Return the [X, Y] coordinate for the center point of the cell that contains the specified text.  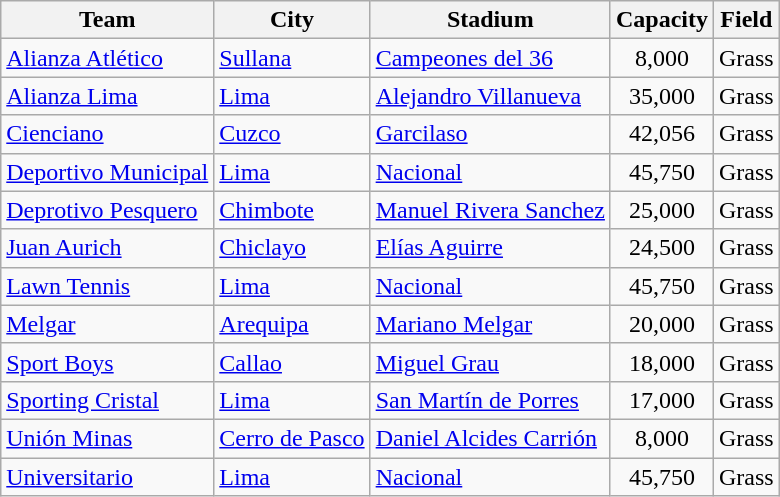
Melgar [108, 324]
Sullana [292, 58]
Garcilaso [490, 134]
Alianza Lima [108, 96]
San Martín de Porres [490, 400]
Unión Minas [108, 438]
Universitario [108, 477]
Campeones del 36 [490, 58]
Field [746, 20]
18,000 [662, 362]
Arequipa [292, 324]
Deportivo Municipal [108, 172]
Deprotivo Pesquero [108, 210]
Miguel Grau [490, 362]
City [292, 20]
17,000 [662, 400]
Juan Aurich [108, 248]
Alianza Atlético [108, 58]
Chimbote [292, 210]
Daniel Alcides Carrión [490, 438]
Alejandro Villanueva [490, 96]
Stadium [490, 20]
42,056 [662, 134]
24,500 [662, 248]
Team [108, 20]
Cuzco [292, 134]
Manuel Rivera Sanchez [490, 210]
Lawn Tennis [108, 286]
Sport Boys [108, 362]
Cerro de Pasco [292, 438]
Chiclayo [292, 248]
Sporting Cristal [108, 400]
Capacity [662, 20]
25,000 [662, 210]
Callao [292, 362]
35,000 [662, 96]
Mariano Melgar [490, 324]
20,000 [662, 324]
Elías Aguirre [490, 248]
Cienciano [108, 134]
